Determine the (X, Y) coordinate at the center of the cell enclosing the given text.  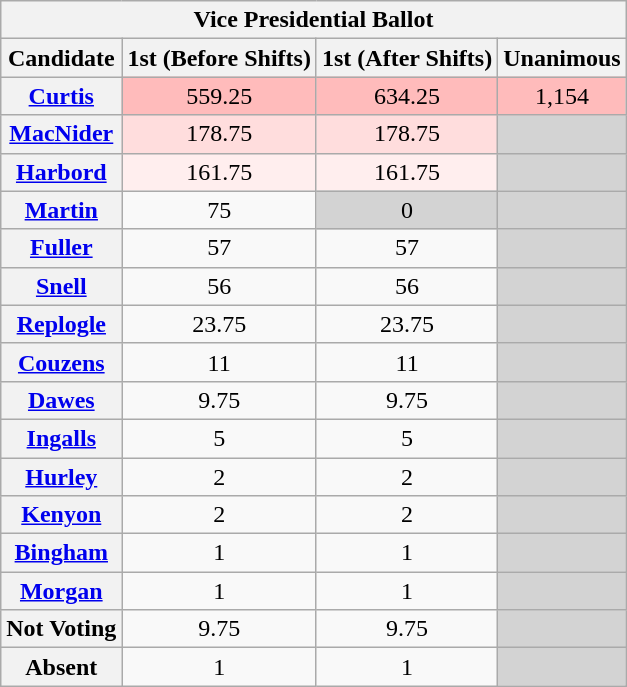
75 (220, 210)
1st (After Shifts) (406, 58)
Harbord (62, 172)
Curtis (62, 96)
Dawes (62, 400)
Replogle (62, 324)
Snell (62, 286)
Not Voting (62, 629)
MacNider (62, 134)
1st (Before Shifts) (220, 58)
Absent (62, 667)
559.25 (220, 96)
634.25 (406, 96)
Vice Presidential Ballot (314, 20)
Morgan (62, 591)
Candidate (62, 58)
1,154 (562, 96)
Couzens (62, 362)
Fuller (62, 248)
Kenyon (62, 515)
0 (406, 210)
Hurley (62, 477)
Bingham (62, 553)
Martin (62, 210)
Ingalls (62, 438)
Unanimous (562, 58)
